Search for the cell housing the specified text and yield its [X, Y] center coordinate. 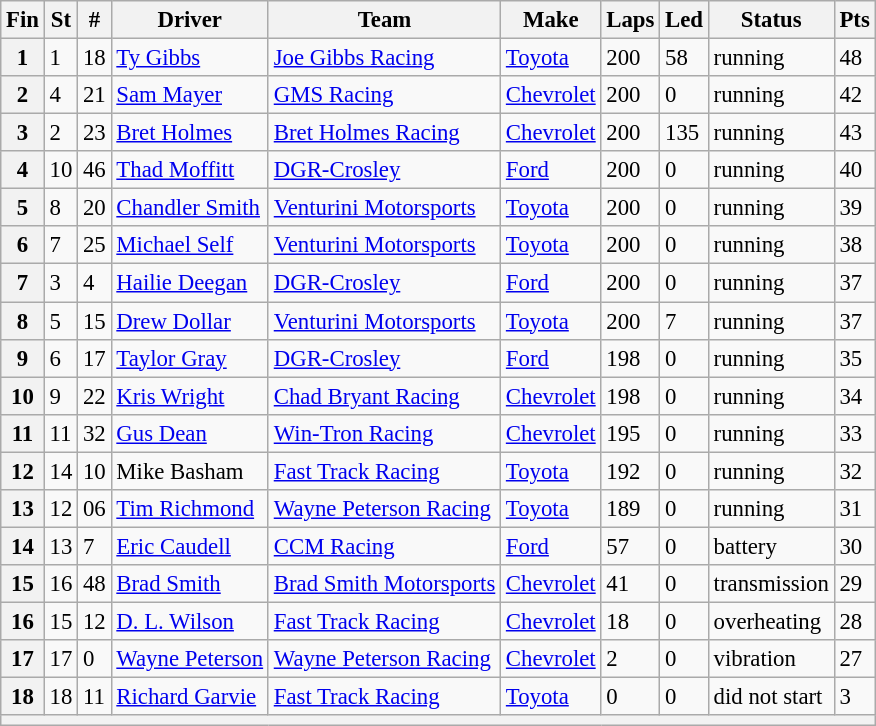
# [94, 20]
Sam Mayer [190, 95]
Drew Dollar [190, 321]
27 [854, 659]
St [60, 20]
Kris Wright [190, 396]
Michael Self [190, 245]
Wayne Peterson [190, 659]
Ty Gibbs [190, 58]
Led [684, 20]
28 [854, 621]
35 [854, 358]
Taylor Gray [190, 358]
29 [854, 584]
57 [630, 546]
Team [384, 20]
transmission [771, 584]
GMS Racing [384, 95]
Hailie Deegan [190, 283]
22 [94, 396]
Driver [190, 20]
Brad Smith [190, 584]
Fin [23, 20]
Make [551, 20]
42 [854, 95]
Win-Tron Racing [384, 433]
21 [94, 95]
39 [854, 208]
25 [94, 245]
33 [854, 433]
34 [854, 396]
Chandler Smith [190, 208]
Tim Richmond [190, 509]
Brad Smith Motorsports [384, 584]
Richard Garvie [190, 697]
overheating [771, 621]
40 [854, 170]
135 [684, 133]
189 [630, 509]
CCM Racing [384, 546]
30 [854, 546]
43 [854, 133]
195 [630, 433]
battery [771, 546]
Laps [630, 20]
38 [854, 245]
Thad Moffitt [190, 170]
Status [771, 20]
46 [94, 170]
Bret Holmes Racing [384, 133]
192 [630, 471]
Mike Basham [190, 471]
58 [684, 58]
31 [854, 509]
Joe Gibbs Racing [384, 58]
did not start [771, 697]
Pts [854, 20]
Chad Bryant Racing [384, 396]
20 [94, 208]
Eric Caudell [190, 546]
Bret Holmes [190, 133]
41 [630, 584]
D. L. Wilson [190, 621]
06 [94, 509]
Gus Dean [190, 433]
23 [94, 133]
vibration [771, 659]
